Return the (x, y) coordinate for the center point of the cell that contains the specified text.  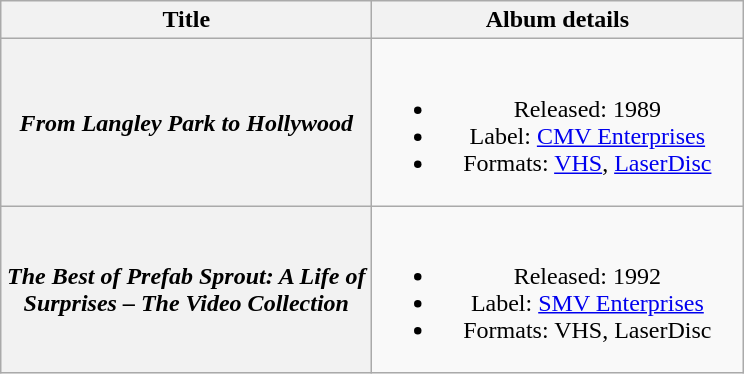
The Best of Prefab Sprout: A Life of Surprises – The Video Collection (186, 290)
Released: 1989Label: CMV EnterprisesFormats: VHS, LaserDisc (558, 122)
From Langley Park to Hollywood (186, 122)
Album details (558, 20)
Title (186, 20)
Released: 1992Label: SMV EnterprisesFormats: VHS, LaserDisc (558, 290)
